Capture the cell that displays the provided text and extract its [X, Y] central coordinate. 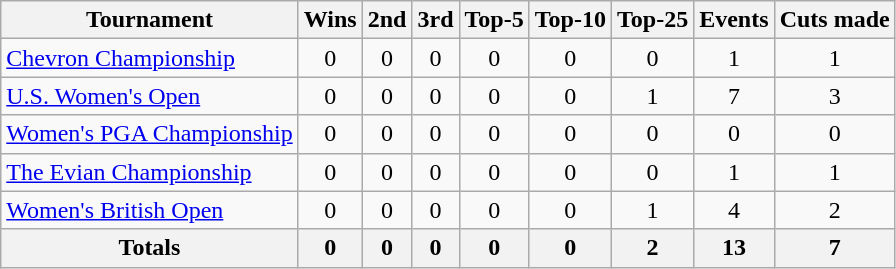
Totals [150, 248]
The Evian Championship [150, 172]
2nd [387, 20]
Top-25 [652, 20]
3 [834, 96]
U.S. Women's Open [150, 96]
Women's PGA Championship [150, 134]
4 [734, 210]
Top-10 [570, 20]
Chevron Championship [150, 58]
Women's British Open [150, 210]
Tournament [150, 20]
3rd [436, 20]
Wins [330, 20]
13 [734, 248]
Events [734, 20]
Top-5 [494, 20]
Cuts made [834, 20]
